Pinpoint the cell where the given text exists, returning its [x, y] midpoint coordinate. 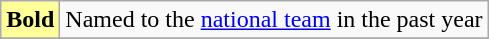
Bold [30, 20]
Named to the national team in the past year [274, 20]
